Determine the [x, y] coordinate at the center of the cell enclosing the given text.  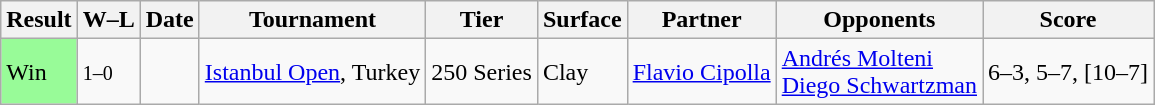
Partner [702, 20]
1–0 [108, 72]
250 Series [482, 72]
Istanbul Open, Turkey [312, 72]
Score [1068, 20]
Tournament [312, 20]
Result [39, 20]
Andrés Molteni Diego Schwartzman [879, 72]
Flavio Cipolla [702, 72]
Win [39, 72]
6–3, 5–7, [10–7] [1068, 72]
Date [170, 20]
Opponents [879, 20]
Clay [582, 72]
W–L [108, 20]
Tier [482, 20]
Surface [582, 20]
